Output the [X, Y] coordinate of the center of the cell containing the given text.  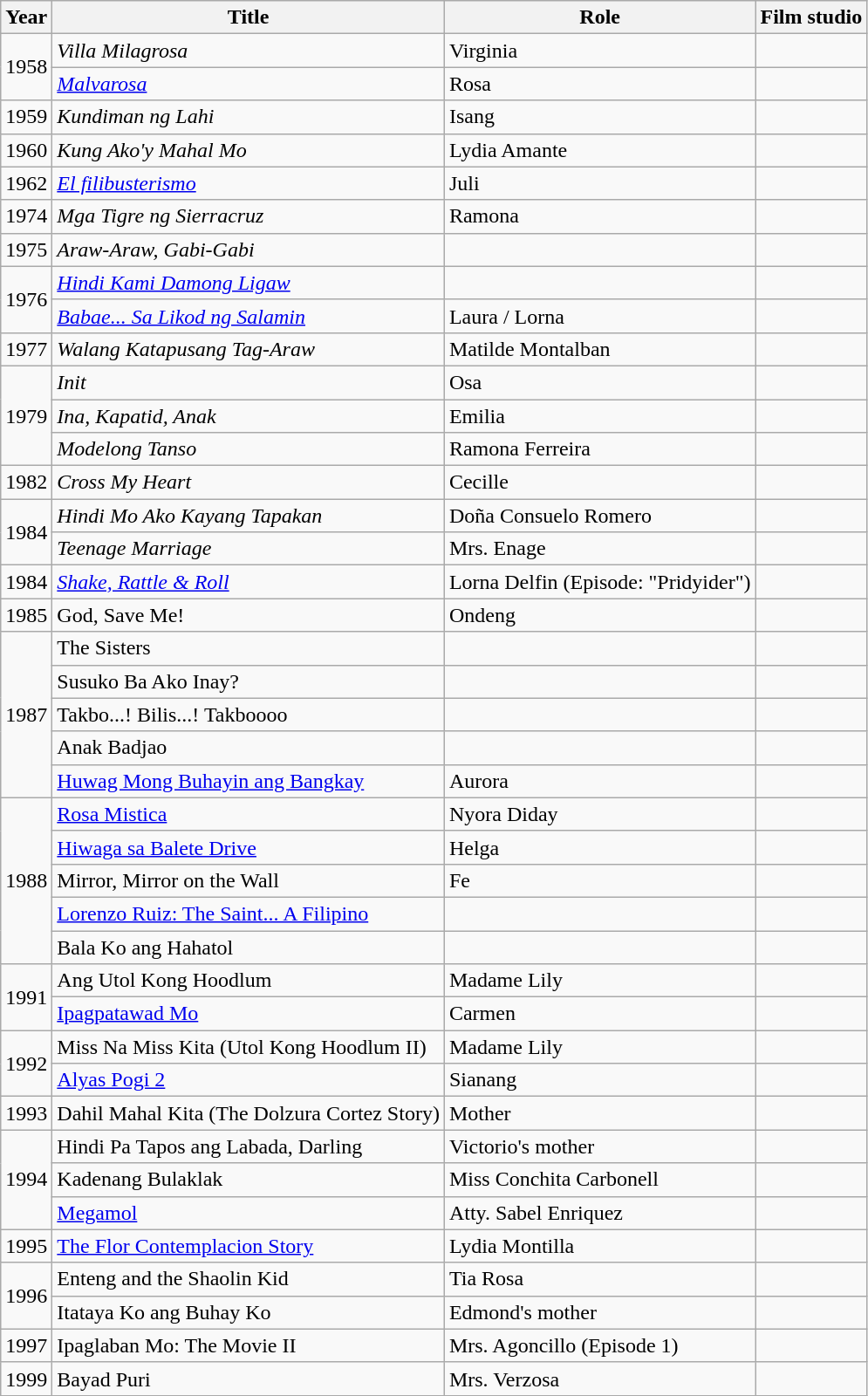
Mrs. Enage [600, 549]
1991 [26, 997]
Mrs. Agoncillo (Episode 1) [600, 1345]
Victorio's mother [600, 1146]
Miss Conchita Carbonell [600, 1180]
Mother [600, 1113]
Laura / Lorna [600, 316]
Ipaglaban Mo: The Movie II [249, 1345]
1977 [26, 349]
1985 [26, 615]
Bala Ko ang Hahatol [249, 947]
God, Save Me! [249, 615]
Hindi Mo Ako Kayang Tapakan [249, 516]
Helga [600, 847]
Virginia [600, 51]
Alyas Pogi 2 [249, 1080]
Carmen [600, 1014]
Init [249, 382]
Ondeng [600, 615]
Tia Rosa [600, 1279]
Fe [600, 880]
Edmond's mother [600, 1312]
Ramona Ferreira [600, 449]
Hindi Kami Damong Ligaw [249, 283]
Aurora [600, 781]
Walang Katapusang Tag-Araw [249, 349]
Doña Consuelo Romero [600, 516]
Cross My Heart [249, 482]
Huwag Mong Buhayin ang Bangkay [249, 781]
Araw-Araw, Gabi-Gabi [249, 250]
1988 [26, 880]
Babae... Sa Likod ng Salamin [249, 316]
Anak Badjao [249, 748]
Juli [600, 183]
Rosa Mistica [249, 814]
Lorenzo Ruiz: The Saint... A Filipino [249, 914]
Year [26, 17]
Malvarosa [249, 84]
1975 [26, 250]
Ipagpatawad Mo [249, 1014]
1992 [26, 1064]
El filibusterismo [249, 183]
Hindi Pa Tapos ang Labada, Darling [249, 1146]
1996 [26, 1296]
1958 [26, 67]
Rosa [600, 84]
Mrs. Verzosa [600, 1379]
Ina, Kapatid, Anak [249, 416]
1982 [26, 482]
Atty. Sabel Enriquez [600, 1213]
Osa [600, 382]
1997 [26, 1345]
1979 [26, 415]
Hiwaga sa Balete Drive [249, 847]
The Flor Contemplacion Story [249, 1246]
Takbo...! Bilis...! Takboooo [249, 715]
Nyora Diday [600, 814]
Teenage Marriage [249, 549]
1974 [26, 216]
Title [249, 17]
Lydia Amante [600, 150]
1959 [26, 117]
Villa Milagrosa [249, 51]
Mga Tigre ng Sierracruz [249, 216]
Shake, Rattle & Roll [249, 582]
Dahil Mahal Kita (The Dolzura Cortez Story) [249, 1113]
Lorna Delfin (Episode: "Pridyider") [600, 582]
1995 [26, 1246]
Susuko Ba Ako Inay? [249, 681]
1976 [26, 299]
Emilia [600, 416]
1999 [26, 1379]
Kundiman ng Lahi [249, 117]
Mirror, Mirror on the Wall [249, 880]
Role [600, 17]
Sianang [600, 1080]
1962 [26, 183]
The Sisters [249, 648]
Cecille [600, 482]
Kung Ako'y Mahal Mo [249, 150]
Miss Na Miss Kita (Utol Kong Hoodlum II) [249, 1047]
Isang [600, 117]
1994 [26, 1180]
Enteng and the Shaolin Kid [249, 1279]
Bayad Puri [249, 1379]
Matilde Montalban [600, 349]
Film studio [811, 17]
Itataya Ko ang Buhay Ko [249, 1312]
Kadenang Bulaklak [249, 1180]
Megamol [249, 1213]
1987 [26, 715]
1993 [26, 1113]
Modelong Tanso [249, 449]
Lydia Montilla [600, 1246]
Ramona [600, 216]
Ang Utol Kong Hoodlum [249, 981]
1960 [26, 150]
